Provide the (x, y) coordinate of the cell's center where the given text is located.  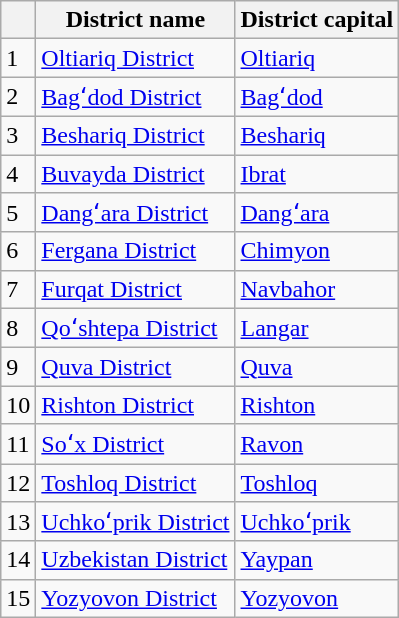
13 (18, 522)
3 (18, 135)
Bagʻdod (317, 97)
7 (18, 289)
4 (18, 173)
Dangʻara District (136, 213)
Soʻx District (136, 444)
Beshariq District (136, 135)
District capital (317, 20)
Toshloq District (136, 483)
Uchkoʻprik District (136, 522)
Fergana District (136, 251)
11 (18, 444)
Ravon (317, 444)
Ibrat (317, 173)
Oltiariq District (136, 58)
12 (18, 483)
Navbahor (317, 289)
14 (18, 560)
9 (18, 367)
Toshloq (317, 483)
15 (18, 598)
Buvayda District (136, 173)
Quva District (136, 367)
6 (18, 251)
Beshariq (317, 135)
Bagʻdod District (136, 97)
Yozyovon District (136, 598)
5 (18, 213)
Chimyon (317, 251)
Yozyovon (317, 598)
District name (136, 20)
Quva (317, 367)
Furqat District (136, 289)
Qoʻshtepa District (136, 328)
Rishton (317, 405)
10 (18, 405)
Yaypan (317, 560)
8 (18, 328)
Uzbekistan District (136, 560)
1 (18, 58)
Uchkoʻprik (317, 522)
2 (18, 97)
Oltiariq (317, 58)
Langar (317, 328)
Dangʻara (317, 213)
Rishton District (136, 405)
